Identify which cell holds the provided text, then report its (x, y) central coordinate. 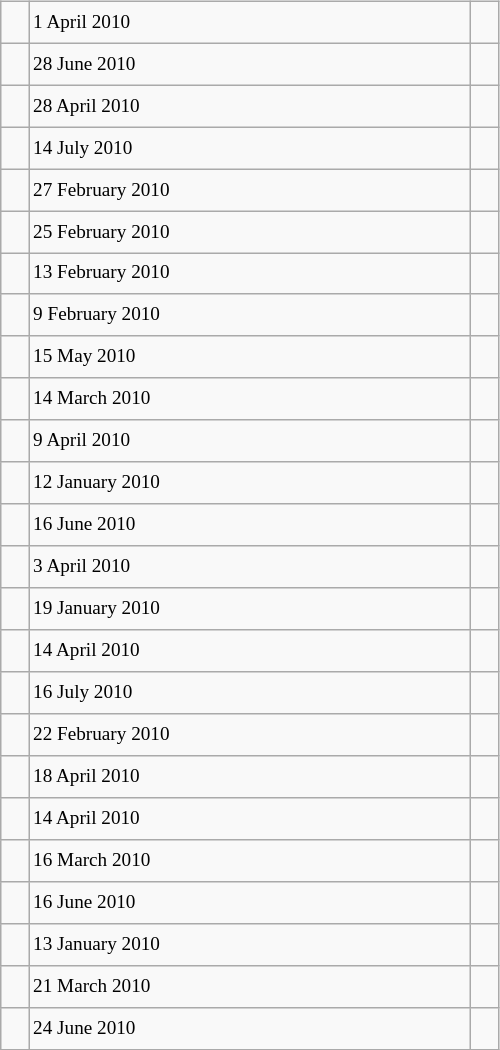
9 April 2010 (249, 441)
16 March 2010 (249, 861)
13 February 2010 (249, 274)
14 March 2010 (249, 399)
19 January 2010 (249, 609)
21 March 2010 (249, 986)
9 February 2010 (249, 315)
3 April 2010 (249, 567)
13 January 2010 (249, 944)
28 April 2010 (249, 106)
15 May 2010 (249, 357)
12 January 2010 (249, 483)
14 July 2010 (249, 148)
22 February 2010 (249, 735)
28 June 2010 (249, 64)
1 April 2010 (249, 22)
25 February 2010 (249, 232)
27 February 2010 (249, 190)
24 June 2010 (249, 1028)
16 July 2010 (249, 693)
18 April 2010 (249, 777)
